Scan for the cell matching the given text and deliver its (X, Y) coordinate at center. 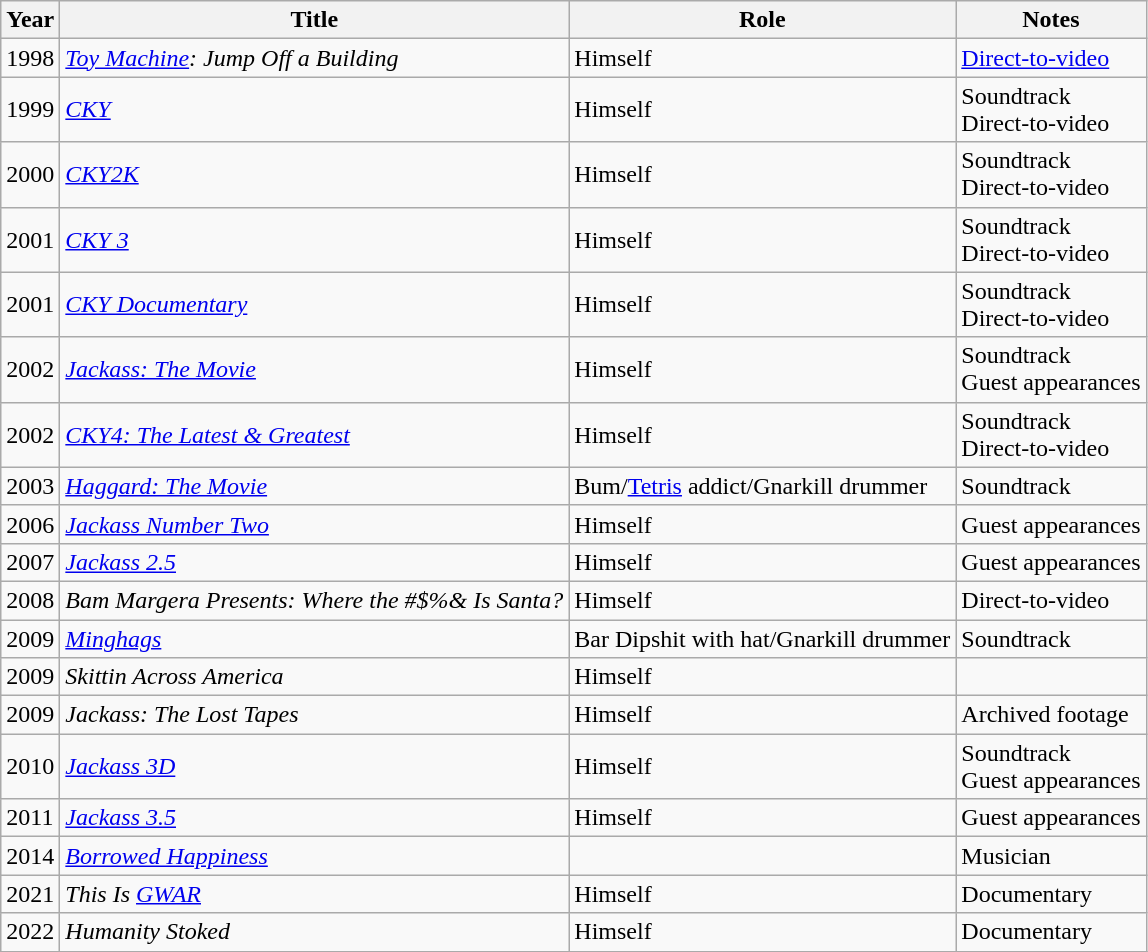
Humanity Stoked (314, 932)
Borrowed Happiness (314, 856)
1999 (30, 110)
CKY4: The Latest & Greatest (314, 434)
Notes (1051, 20)
Toy Machine: Jump Off a Building (314, 58)
2007 (30, 562)
Bar Dipshit with hat/Gnarkill drummer (762, 639)
Minghags (314, 639)
2021 (30, 894)
Jackass Number Two (314, 524)
This Is GWAR (314, 894)
Jackass: The Movie (314, 370)
Role (762, 20)
2010 (30, 766)
CKY (314, 110)
Musician (1051, 856)
Jackass 3D (314, 766)
Haggard: The Movie (314, 486)
2000 (30, 174)
Bam Margera Presents: Where the #$%& Is Santa? (314, 600)
Year (30, 20)
Title (314, 20)
2022 (30, 932)
Bum/Tetris addict/Gnarkill drummer (762, 486)
CKY Documentary (314, 304)
Archived footage (1051, 715)
2011 (30, 818)
2006 (30, 524)
Jackass 2.5 (314, 562)
2014 (30, 856)
CKY2K (314, 174)
CKY 3 (314, 240)
Jackass: The Lost Tapes (314, 715)
Jackass 3.5 (314, 818)
2008 (30, 600)
1998 (30, 58)
Skittin Across America (314, 677)
2003 (30, 486)
